Extract the (X, Y) coordinate from the center of the cell holding the provided text.  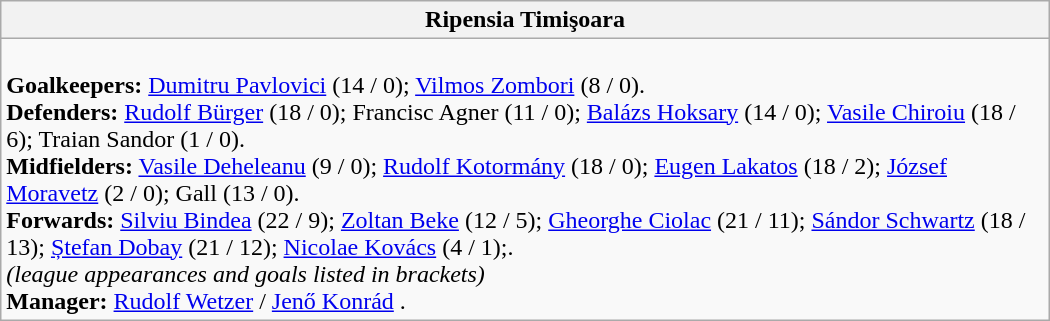
Ripensia Timişoara (525, 20)
